Locate the cell with the specified text and output its [X, Y] center coordinate. 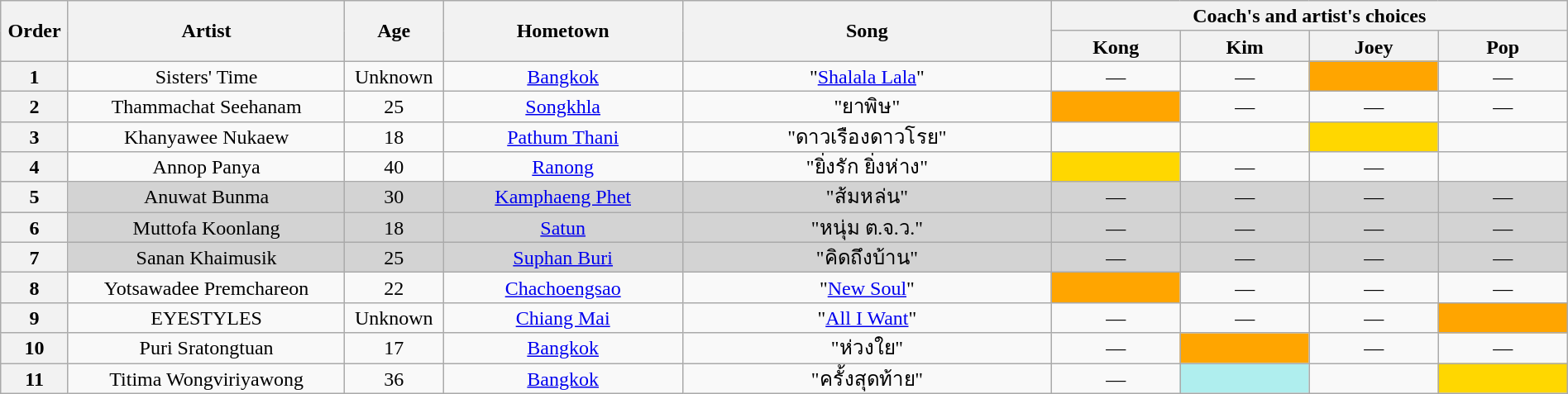
"หนุ่ม ต.จ.ว." [868, 228]
Thammachat Seehanam [206, 106]
10 [35, 349]
"ยาพิษ" [868, 106]
Hometown [563, 31]
Artist [206, 31]
11 [35, 378]
Satun [563, 228]
Muttofa Koonlang [206, 228]
"ห่วงใย" [868, 349]
30 [394, 197]
Sanan Khaimusik [206, 258]
1 [35, 76]
Titima Wongviriyawong [206, 378]
Order [35, 31]
"ครั้งสุดท้าย" [868, 378]
6 [35, 228]
Pathum Thani [563, 137]
Joey [1374, 46]
8 [35, 287]
7 [35, 258]
36 [394, 378]
"Shalala Lala" [868, 76]
Coach's and artist's choices [1309, 17]
4 [35, 167]
3 [35, 137]
17 [394, 349]
Suphan Buri [563, 258]
Sisters' Time [206, 76]
"New Soul" [868, 287]
Annop Panya [206, 167]
Kamphaeng Phet [563, 197]
Anuwat Bunma [206, 197]
Yotsawadee Premchareon [206, 287]
Kong [1116, 46]
Ranong [563, 167]
2 [35, 106]
Song [868, 31]
"All I Want" [868, 317]
9 [35, 317]
Chiang Mai [563, 317]
Chachoengsao [563, 287]
Kim [1245, 46]
"คิดถึงบ้าน" [868, 258]
22 [394, 287]
Puri Sratongtuan [206, 349]
Pop [1503, 46]
EYESTYLES [206, 317]
"ดาวเรืองดาวโรย" [868, 137]
Khanyawee Nukaew [206, 137]
5 [35, 197]
40 [394, 167]
Age [394, 31]
"ยิ่งรัก ยิ่งห่าง" [868, 167]
"ส้มหล่น" [868, 197]
Songkhla [563, 106]
